Output the [x, y] coordinate of the center of the cell containing the given text.  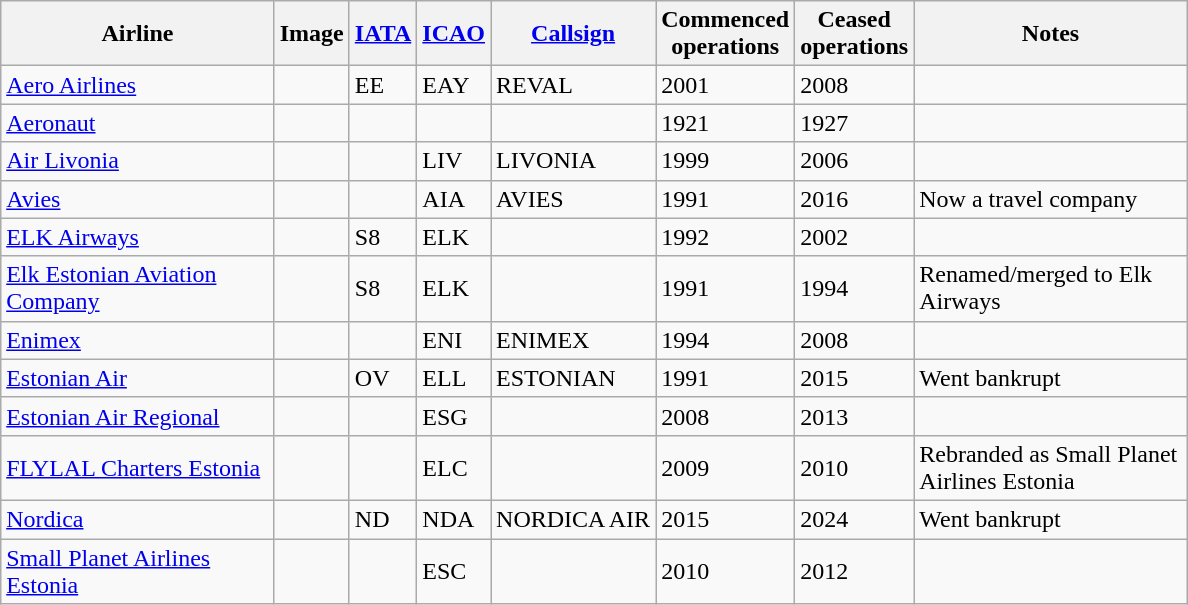
IATA [383, 34]
Small Planet Airlines Estonia [138, 570]
2009 [726, 468]
Estonian Air Regional [138, 416]
2024 [854, 519]
Avies [138, 199]
LIVONIA [574, 161]
Renamed/merged to Elk Airways [1051, 288]
Enimex [138, 340]
2001 [726, 85]
Aero Airlines [138, 85]
ESTONIAN [574, 378]
ELC [454, 468]
Estonian Air [138, 378]
REVAL [574, 85]
NDA [454, 519]
NORDICA AIR [574, 519]
ICAO [454, 34]
Callsign [574, 34]
1992 [726, 237]
EE [383, 85]
2013 [854, 416]
2012 [854, 570]
Aeronaut [138, 123]
Airline [138, 34]
Notes [1051, 34]
Air Livonia [138, 161]
ESC [454, 570]
1999 [726, 161]
LIV [454, 161]
FLYLAL Charters Estonia [138, 468]
Elk Estonian Aviation Company [138, 288]
ENI [454, 340]
2002 [854, 237]
Now a travel company [1051, 199]
Image [312, 34]
1921 [726, 123]
1927 [854, 123]
ND [383, 519]
ENIMEX [574, 340]
ESG [454, 416]
AIA [454, 199]
2016 [854, 199]
Ceasedoperations [854, 34]
ELK Airways [138, 237]
AVIES [574, 199]
Commencedoperations [726, 34]
Nordica [138, 519]
EAY [454, 85]
2006 [854, 161]
OV [383, 378]
ELL [454, 378]
Rebranded as Small Planet Airlines Estonia [1051, 468]
